Return the (X, Y) coordinate for the center point of the cell that contains the specified text.  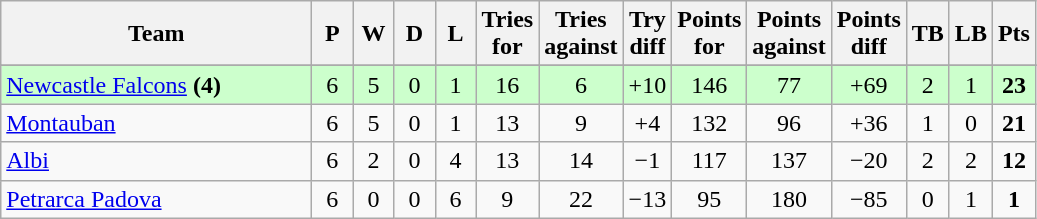
14 (581, 161)
LB (970, 34)
−13 (648, 199)
77 (789, 85)
Team (156, 34)
−1 (648, 161)
12 (1014, 161)
Newcastle Falcons (4) (156, 85)
132 (710, 123)
D (414, 34)
117 (710, 161)
Points against (789, 34)
Montauban (156, 123)
Pts (1014, 34)
+4 (648, 123)
+69 (868, 85)
4 (456, 161)
146 (710, 85)
21 (1014, 123)
22 (581, 199)
Points diff (868, 34)
16 (508, 85)
−20 (868, 161)
Points for (710, 34)
−85 (868, 199)
Tries against (581, 34)
Petrarca Padova (156, 199)
95 (710, 199)
P (332, 34)
+10 (648, 85)
96 (789, 123)
180 (789, 199)
W (374, 34)
Albi (156, 161)
Try diff (648, 34)
137 (789, 161)
TB (928, 34)
L (456, 34)
+36 (868, 123)
23 (1014, 85)
Tries for (508, 34)
